Find where the given text appears and provide that cell's center as (x, y) coordinate. 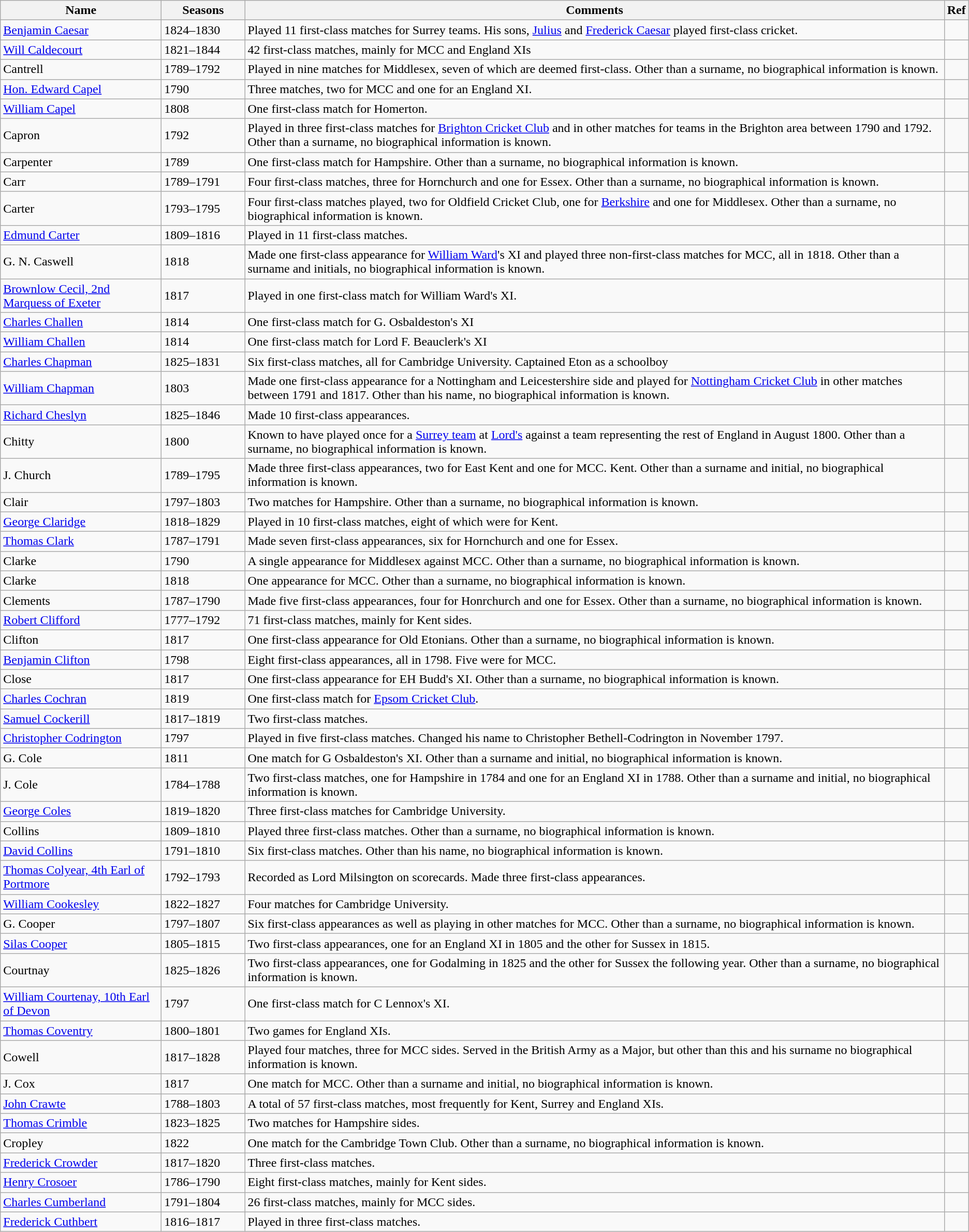
Two matches for Hampshire sides. (594, 1123)
1789–1792 (203, 69)
William Cookesley (81, 904)
Played in 11 first-class matches. (594, 235)
1809–1816 (203, 235)
Charles Chapman (81, 362)
1811 (203, 758)
George Coles (81, 811)
Close (81, 679)
1800–1801 (203, 1030)
1823–1825 (203, 1123)
One first-class match for Epsom Cricket Club. (594, 699)
1789 (203, 162)
William Challen (81, 342)
1789–1791 (203, 182)
One first-class match for Hampshire. Other than a surname, no biographical information is known. (594, 162)
Silas Cooper (81, 943)
Christopher Codrington (81, 738)
Collins (81, 831)
1797–1807 (203, 924)
Frederick Cuthbert (81, 1222)
1825–1846 (203, 415)
David Collins (81, 851)
George Claridge (81, 522)
Made five first-class appearances, four for Honrchurch and one for Essex. Other than a surname, no biographical information is known. (594, 600)
71 first-class matches, mainly for Kent sides. (594, 620)
Clifton (81, 640)
42 first-class matches, mainly for MCC and England XIs (594, 50)
Capron (81, 136)
One first-class match for C Lennox's XI. (594, 1004)
Charles Cochran (81, 699)
Thomas Coventry (81, 1030)
Two first-class matches. (594, 719)
Three matches, two for MCC and one for an England XI. (594, 89)
One appearance for MCC. Other than a surname, no biographical information is known. (594, 581)
Ref (957, 10)
1800 (203, 442)
Charles Challen (81, 322)
Cantrell (81, 69)
Courtnay (81, 970)
Carpenter (81, 162)
Six first-class matches, all for Cambridge University. Captained Eton as a schoolboy (594, 362)
1777–1792 (203, 620)
Richard Cheslyn (81, 415)
Played in one first-class match for William Ward's XI. (594, 295)
1817–1820 (203, 1163)
1803 (203, 388)
1805–1815 (203, 943)
1793–1795 (203, 208)
Carr (81, 182)
Frederick Crowder (81, 1163)
One first-class match for Lord F. Beauclerk's XI (594, 342)
1822 (203, 1143)
William Chapman (81, 388)
1824–1830 (203, 30)
1787–1791 (203, 541)
Made three first-class appearances, two for East Kent and one for MCC. Kent. Other than a surname and initial, no biographical information is known. (594, 475)
1821–1844 (203, 50)
William Capel (81, 109)
J. Cox (81, 1084)
1825–1826 (203, 970)
Played in nine matches for Middlesex, seven of which are deemed first-class. Other than a surname, no biographical information is known. (594, 69)
Chitty (81, 442)
1798 (203, 660)
Four first-class matches, three for Hornchurch and one for Essex. Other than a surname, no biographical information is known. (594, 182)
Henry Crosoer (81, 1182)
Eight first-class appearances, all in 1798. Five were for MCC. (594, 660)
Played 11 first-class matches for Surrey teams. His sons, Julius and Frederick Caesar played first-class cricket. (594, 30)
Two first-class appearances, one for an England XI in 1805 and the other for Sussex in 1815. (594, 943)
One first-class match for Homerton. (594, 109)
Two games for England XIs. (594, 1030)
1791–1804 (203, 1202)
Three first-class matches for Cambridge University. (594, 811)
Two matches for Hampshire. Other than a surname, no biographical information is known. (594, 502)
A total of 57 first-class matches, most frequently for Kent, Surrey and England XIs. (594, 1104)
One first-class appearance for Old Etonians. Other than a surname, no biographical information is known. (594, 640)
Three first-class matches. (594, 1163)
Robert Clifford (81, 620)
One first-class match for G. Osbaldeston's XI (594, 322)
Made seven first-class appearances, six for Hornchurch and one for Essex. (594, 541)
Carter (81, 208)
1809–1810 (203, 831)
1792–1793 (203, 878)
1791–1810 (203, 851)
1787–1790 (203, 600)
1819 (203, 699)
1784–1788 (203, 784)
1797–1803 (203, 502)
Benjamin Clifton (81, 660)
Edmund Carter (81, 235)
1825–1831 (203, 362)
Clements (81, 600)
1817–1828 (203, 1058)
G. Cole (81, 758)
G. Cooper (81, 924)
One match for G Osbaldeston's XI. Other than a surname and initial, no biographical information is known. (594, 758)
Name (81, 10)
Thomas Colyear, 4th Earl of Portmore (81, 878)
Thomas Clark (81, 541)
1816–1817 (203, 1222)
Samuel Cockerill (81, 719)
1788–1803 (203, 1104)
John Crawte (81, 1104)
Four matches for Cambridge University. (594, 904)
Six first-class appearances as well as playing in other matches for MCC. Other than a surname, no biographical information is known. (594, 924)
J. Cole (81, 784)
Cropley (81, 1143)
A single appearance for Middlesex against MCC. Other than a surname, no biographical information is known. (594, 561)
Comments (594, 10)
Made 10 first-class appearances. (594, 415)
J. Church (81, 475)
Played in 10 first-class matches, eight of which were for Kent. (594, 522)
Charles Cumberland (81, 1202)
1786–1790 (203, 1182)
One match for the Cambridge Town Club. Other than a surname, no biographical information is known. (594, 1143)
William Courtenay, 10th Earl of Devon (81, 1004)
26 first-class matches, mainly for MCC sides. (594, 1202)
One first-class appearance for EH Budd's XI. Other than a surname, no biographical information is known. (594, 679)
1819–1820 (203, 811)
Hon. Edward Capel (81, 89)
Clair (81, 502)
Thomas Crimble (81, 1123)
Recorded as Lord Milsington on scorecards. Made three first-class appearances. (594, 878)
1789–1795 (203, 475)
1818–1829 (203, 522)
1808 (203, 109)
G. N. Caswell (81, 262)
Six first-class matches. Other than his name, no biographical information is known. (594, 851)
Benjamin Caesar (81, 30)
Cowell (81, 1058)
Played three first-class matches. Other than a surname, no biographical information is known. (594, 831)
Seasons (203, 10)
Played in five first-class matches. Changed his name to Christopher Bethell-Codrington in November 1797. (594, 738)
1822–1827 (203, 904)
Played in three first-class matches. (594, 1222)
Brownlow Cecil, 2nd Marquess of Exeter (81, 295)
1817–1819 (203, 719)
Will Caldecourt (81, 50)
1792 (203, 136)
Eight first-class matches, mainly for Kent sides. (594, 1182)
One match for MCC. Other than a surname and initial, no biographical information is known. (594, 1084)
